Find where the given text appears and provide that cell's center as (x, y) coordinate. 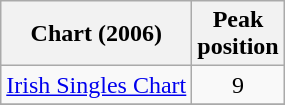
Irish Singles Chart (96, 85)
9 (238, 85)
Chart (2006) (96, 34)
Peakposition (238, 34)
